For the text-containing cell, return its midpoint in (X, Y) coordinate format. 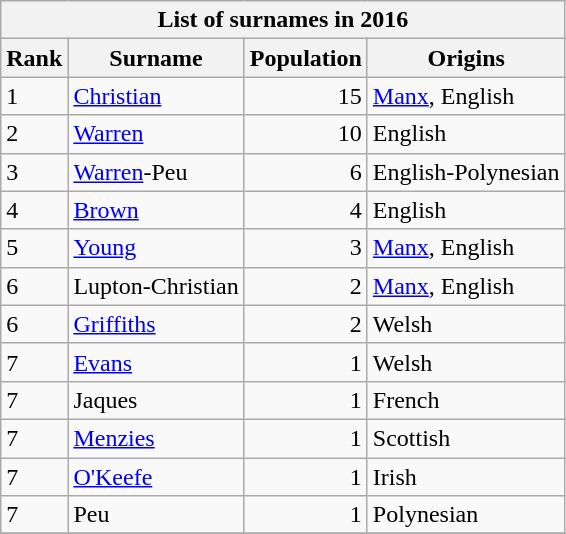
Jaques (156, 400)
List of surnames in 2016 (283, 20)
Brown (156, 210)
Peu (156, 515)
Population (306, 58)
Scottish (466, 438)
Irish (466, 477)
Griffiths (156, 324)
Warren-Peu (156, 172)
French (466, 400)
5 (34, 248)
Lupton-Christian (156, 286)
O'Keefe (156, 477)
15 (306, 96)
Surname (156, 58)
Young (156, 248)
Origins (466, 58)
Evans (156, 362)
Christian (156, 96)
Polynesian (466, 515)
10 (306, 134)
Warren (156, 134)
English-Polynesian (466, 172)
Rank (34, 58)
Menzies (156, 438)
